Identify which cell holds the provided text, then report its (x, y) central coordinate. 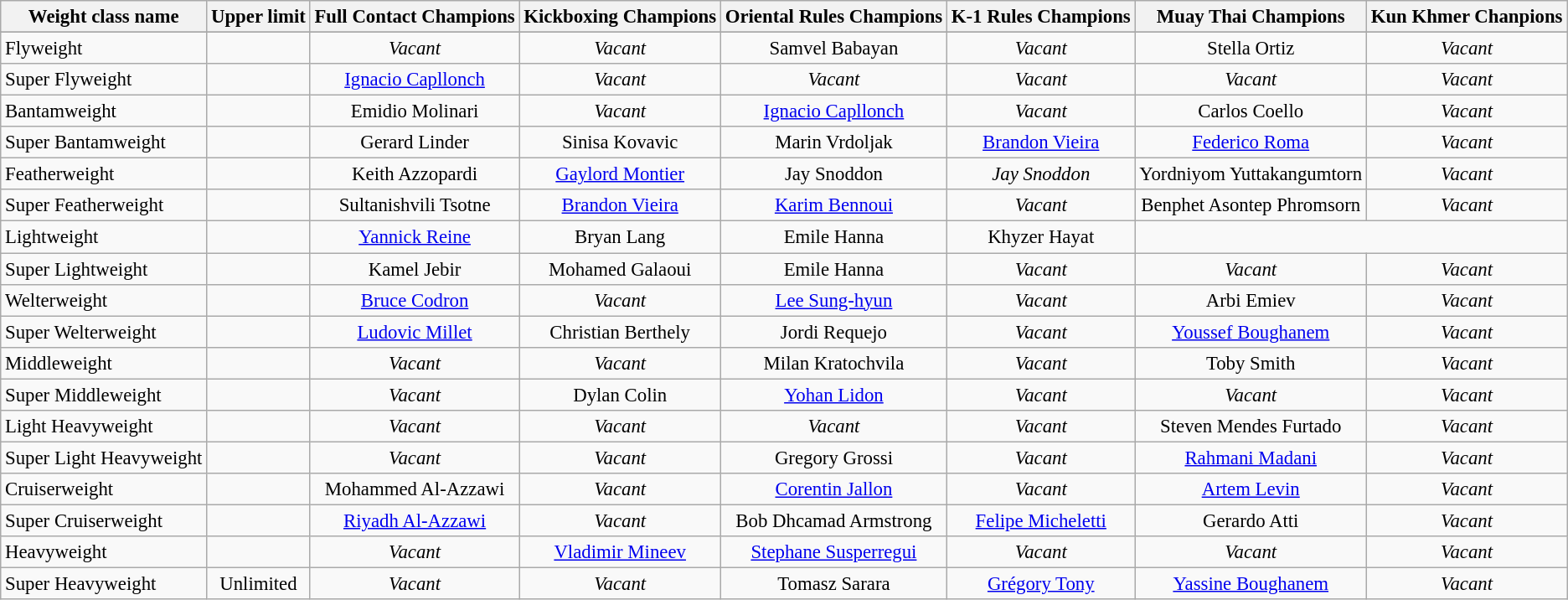
Gaylord Montier (620, 174)
Yassine Boughanem (1251, 584)
Youssef Boughanem (1251, 332)
Stephane Susperregui (833, 552)
Heavyweight (104, 552)
Kamel Jebir (415, 269)
Karim Bennoui (833, 205)
Carlos Coello (1251, 111)
Oriental Rules Champions (833, 17)
Bruce Codron (415, 300)
Weight class name (104, 17)
Super Cruiserweight (104, 520)
Super Middleweight (104, 395)
Yordniyom Yuttakangumtorn (1251, 174)
Yannick Reine (415, 237)
Arbi Emiev (1251, 300)
Mohamed Galaoui (620, 269)
Super Flyweight (104, 80)
Super Lightweight (104, 269)
Gerardo Atti (1251, 520)
Sinisa Kovavic (620, 142)
Kun Khmer Chanpions (1466, 17)
Yohan Lidon (833, 395)
K-1 Rules Champions (1040, 17)
Super Light Heavyweight (104, 458)
Steven Mendes Furtado (1251, 427)
Keith Azzopardi (415, 174)
Bantamweight (104, 111)
Flyweight (104, 49)
Lee Sung-hyun (833, 300)
Tomasz Sarara (833, 584)
Samvel Babayan (833, 49)
Grégory Tony (1040, 584)
Artem Levin (1251, 489)
Cruiserweight (104, 489)
Benphet Asontep Phromsorn (1251, 205)
Bob Dhcamad Armstrong (833, 520)
Super Welterweight (104, 332)
Dylan Colin (620, 395)
Corentin Jallon (833, 489)
Felipe Micheletti (1040, 520)
Khyzer Hayat (1040, 237)
Marin Vrdoljak (833, 142)
Mohammed Al-Azzawi (415, 489)
Super Featherweight (104, 205)
Bryan Lang (620, 237)
Gerard Linder (415, 142)
Lightweight (104, 237)
Jordi Requejo (833, 332)
Toby Smith (1251, 363)
Milan Kratochvila (833, 363)
Upper limit (258, 17)
Vladimir Mineev (620, 552)
Federico Roma (1251, 142)
Emidio Molinari (415, 111)
Stella Ortiz (1251, 49)
Muay Thai Champions (1251, 17)
Gregory Grossi (833, 458)
Super Heavyweight (104, 584)
Ludovic Millet (415, 332)
Super Bantamweight (104, 142)
Middleweight (104, 363)
Kickboxing Champions (620, 17)
Light Heavyweight (104, 427)
Riyadh Al-Azzawi (415, 520)
Sultanishvili Tsotne (415, 205)
Rahmani Madani (1251, 458)
Welterweight (104, 300)
Featherweight (104, 174)
Full Contact Champions (415, 17)
Christian Berthely (620, 332)
Unlimited (258, 584)
